Provide the [X, Y] coordinate of the cell's center where the given text is located.  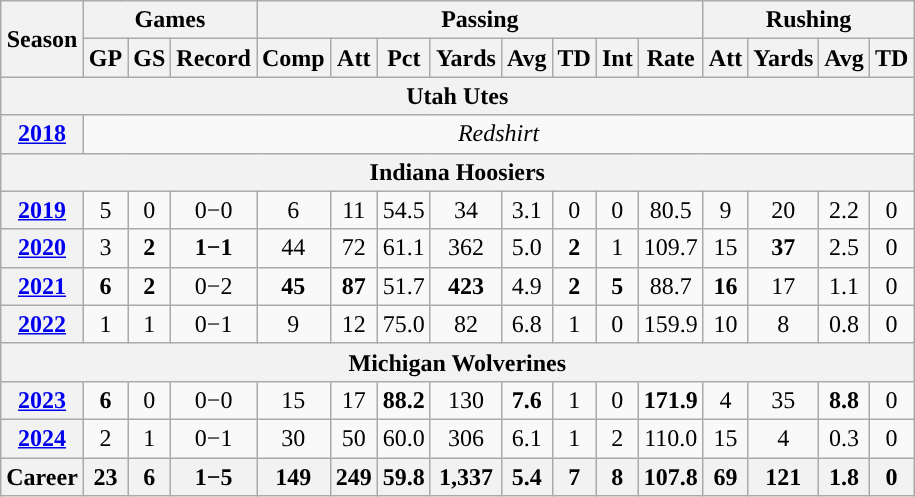
12 [354, 324]
88.7 [670, 286]
149 [293, 477]
10 [725, 324]
8.8 [844, 400]
6.1 [526, 438]
23 [105, 477]
6.8 [526, 324]
50 [354, 438]
Pct [404, 58]
306 [466, 438]
GP [105, 58]
110.0 [670, 438]
2021 [42, 286]
30 [293, 438]
2019 [42, 210]
1−1 [214, 248]
60.0 [404, 438]
Season [42, 39]
0−2 [214, 286]
5.0 [526, 248]
2023 [42, 400]
Indiana Hoosiers [458, 172]
34 [466, 210]
37 [784, 248]
Comp [293, 58]
3 [105, 248]
423 [466, 286]
130 [466, 400]
Rushing [808, 20]
Redshirt [498, 134]
107.8 [670, 477]
2.2 [844, 210]
61.1 [404, 248]
44 [293, 248]
1.8 [844, 477]
20 [784, 210]
7.6 [526, 400]
Int [617, 58]
54.5 [404, 210]
82 [466, 324]
Games [170, 20]
GS [150, 58]
87 [354, 286]
69 [725, 477]
171.9 [670, 400]
0.8 [844, 324]
159.9 [670, 324]
109.7 [670, 248]
0.3 [844, 438]
1−5 [214, 477]
75.0 [404, 324]
11 [354, 210]
72 [354, 248]
2022 [42, 324]
2.5 [844, 248]
Rate [670, 58]
121 [784, 477]
45 [293, 286]
80.5 [670, 210]
2020 [42, 248]
51.7 [404, 286]
Utah Utes [458, 96]
16 [725, 286]
1.1 [844, 286]
362 [466, 248]
88.2 [404, 400]
Michigan Wolverines [458, 362]
3.1 [526, 210]
4.9 [526, 286]
1,337 [466, 477]
249 [354, 477]
59.8 [404, 477]
Record [214, 58]
2024 [42, 438]
Passing [480, 20]
35 [784, 400]
Career [42, 477]
2018 [42, 134]
7 [574, 477]
5.4 [526, 477]
